Detect which cell encompasses the target text, then output its [X, Y] center coordinate. 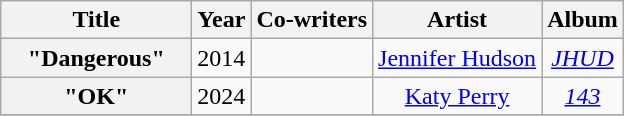
Katy Perry [458, 96]
Album [583, 20]
Year [222, 20]
"Dangerous" [96, 58]
Title [96, 20]
2024 [222, 96]
143 [583, 96]
Jennifer Hudson [458, 58]
Co-writers [312, 20]
JHUD [583, 58]
2014 [222, 58]
"OK" [96, 96]
Artist [458, 20]
